Identify which cell holds the provided text, then report its (x, y) central coordinate. 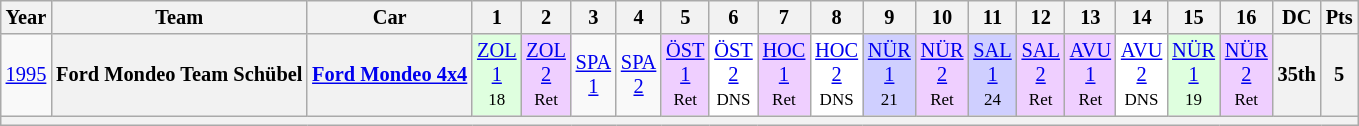
NÜR121 (890, 75)
7 (784, 17)
13 (1090, 17)
2 (546, 17)
14 (1142, 17)
6 (733, 17)
SAL124 (992, 75)
NÜR119 (1194, 75)
8 (836, 17)
3 (594, 17)
1 (496, 17)
Team (179, 17)
SPA1 (594, 75)
Ford Mondeo Team Schübel (179, 75)
16 (1246, 17)
SPA2 (638, 75)
ÖST1Ret (685, 75)
AVU2DNS (1142, 75)
Pts (1340, 17)
HOC2DNS (836, 75)
ZOL2Ret (546, 75)
12 (1041, 17)
9 (890, 17)
Year (26, 17)
AVU1Ret (1090, 75)
11 (992, 17)
ÖST2DNS (733, 75)
1995 (26, 75)
HOC1Ret (784, 75)
SAL2Ret (1041, 75)
35th (1297, 75)
10 (942, 17)
15 (1194, 17)
Ford Mondeo 4x4 (390, 75)
4 (638, 17)
DC (1297, 17)
ZOL118 (496, 75)
Car (390, 17)
